Return the [x, y] coordinate for the center point of the cell that contains the specified text.  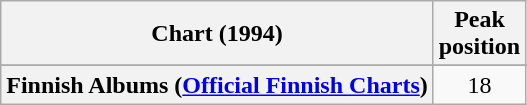
18 [479, 85]
Finnish Albums (Official Finnish Charts) [217, 85]
Chart (1994) [217, 34]
Peakposition [479, 34]
